Output the [x, y] coordinate of the center of the cell containing the given text.  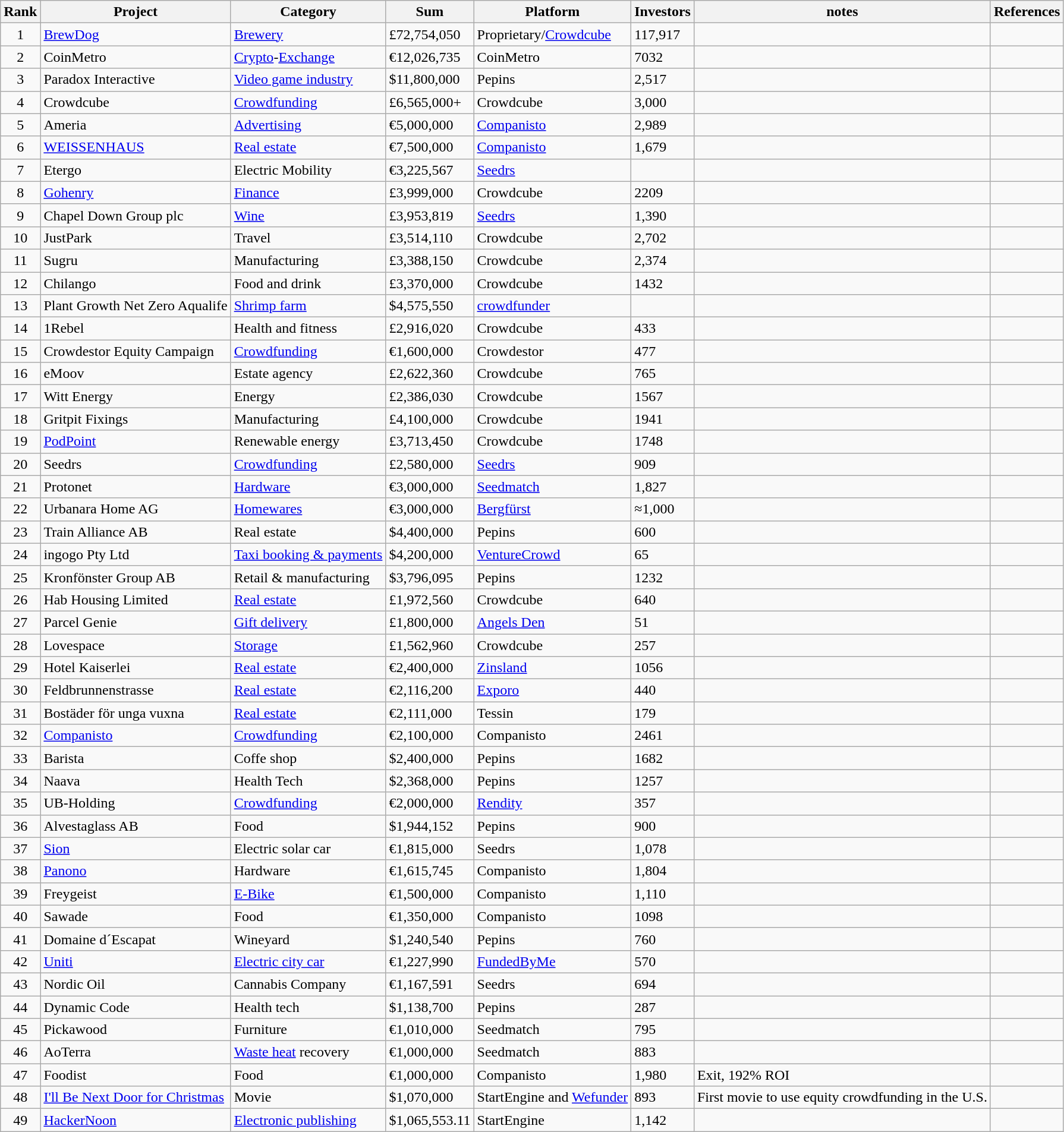
Freygeist [136, 894]
FundedByMe [553, 961]
Renewable energy [308, 442]
1941 [663, 419]
Urbanara Home AG [136, 509]
€1,600,000 [430, 351]
1257 [663, 781]
€2,000,000 [430, 803]
287 [663, 1007]
JustPark [136, 238]
Naava [136, 781]
$4,400,000 [430, 532]
Retail & manufacturing [308, 577]
Ameria [136, 125]
£72,754,050 [430, 34]
21 [20, 487]
Panono [136, 871]
11 [20, 260]
€1,500,000 [430, 894]
Advertising [308, 125]
17 [20, 396]
$2,368,000 [430, 781]
$1,065,553.11 [430, 1120]
1Rebel [136, 329]
433 [663, 329]
ingogo Pty Ltd [136, 554]
Hab Housing Limited [136, 600]
Chilango [136, 283]
2461 [663, 736]
37 [20, 849]
$1,240,540 [430, 939]
Plant Growth Net Zero Aqualife [136, 306]
Health and fitness [308, 329]
£2,580,000 [430, 464]
1,980 [663, 1075]
Gohenry [136, 193]
28 [20, 645]
UB-Holding [136, 803]
9 [20, 215]
24 [20, 554]
£1,562,960 [430, 645]
1748 [663, 442]
46 [20, 1052]
Taxi booking & payments [308, 554]
€2,400,000 [430, 668]
StartEngine and Wefunder [553, 1098]
Rank [20, 12]
257 [663, 645]
£3,953,819 [430, 215]
$1,944,152 [430, 826]
£3,370,000 [430, 283]
Waste heat recovery [308, 1052]
1,679 [663, 147]
€5,000,000 [430, 125]
Nordic Oil [136, 984]
€2,100,000 [430, 736]
1,078 [663, 849]
I'll Be Next Door for Christmas [136, 1098]
Sum [430, 12]
eMoov [136, 374]
117,917 [663, 34]
48 [20, 1098]
Alvestaglass AB [136, 826]
£3,999,000 [430, 193]
Hotel Kaiserlei [136, 668]
BrewDog [136, 34]
765 [663, 374]
16 [20, 374]
3 [20, 80]
Travel [308, 238]
1056 [663, 668]
Electric city car [308, 961]
8 [20, 193]
€12,026,735 [430, 57]
32 [20, 736]
Protonet [136, 487]
Cannabis Company [308, 984]
23 [20, 532]
Foodist [136, 1075]
Shrimp farm [308, 306]
Feldbrunnenstrasse [136, 690]
909 [663, 464]
18 [20, 419]
65 [663, 554]
Sion [136, 849]
Storage [308, 645]
7032 [663, 57]
6 [20, 147]
570 [663, 961]
Wine [308, 215]
Gritpit Fixings [136, 419]
20 [20, 464]
£2,622,360 [430, 374]
5 [20, 125]
notes [842, 12]
First movie to use equity crowdfunding in the U.S. [842, 1098]
£2,386,030 [430, 396]
Exporo [553, 690]
1232 [663, 577]
€1,815,000 [430, 849]
Sugru [136, 260]
Electric Mobility [308, 170]
694 [663, 984]
crowdfunder [553, 306]
36 [20, 826]
41 [20, 939]
€1,167,591 [430, 984]
Pickawood [136, 1030]
Proprietary/Crowdcube [553, 34]
34 [20, 781]
$4,200,000 [430, 554]
45 [20, 1030]
13 [20, 306]
2209 [663, 193]
22 [20, 509]
Health Tech [308, 781]
Witt Energy [136, 396]
E-Bike [308, 894]
1,110 [663, 894]
Rendity [553, 803]
Uniti [136, 961]
Crowdestor [553, 351]
HackerNoon [136, 1120]
43 [20, 984]
2,989 [663, 125]
References [1027, 12]
440 [663, 690]
$1,138,700 [430, 1007]
357 [663, 803]
3,000 [663, 102]
29 [20, 668]
Finance [308, 193]
€1,615,745 [430, 871]
£1,800,000 [430, 622]
Crypto-Exchange [308, 57]
19 [20, 442]
35 [20, 803]
Electronic publishing [308, 1120]
1432 [663, 283]
47 [20, 1075]
Sawade [136, 916]
893 [663, 1098]
€1,227,990 [430, 961]
AoTerra [136, 1052]
WEISSENHAUS [136, 147]
795 [663, 1030]
Lovespace [136, 645]
Gift delivery [308, 622]
Wineyard [308, 939]
PodPoint [136, 442]
51 [663, 622]
44 [20, 1007]
1 [20, 34]
2 [20, 57]
Project [136, 12]
Homewares [308, 509]
€1,350,000 [430, 916]
Kronfönster Group AB [136, 577]
Platform [553, 12]
Train Alliance AB [136, 532]
£3,713,450 [430, 442]
14 [20, 329]
Video game industry [308, 80]
$2,400,000 [430, 758]
StartEngine [553, 1120]
$3,796,095 [430, 577]
Exit, 192% ROI [842, 1075]
883 [663, 1052]
10 [20, 238]
£3,514,110 [430, 238]
38 [20, 871]
2,517 [663, 80]
Health tech [308, 1007]
$1,070,000 [430, 1098]
Dynamic Code [136, 1007]
27 [20, 622]
Tessin [553, 713]
Estate agency [308, 374]
Chapel Down Group plc [136, 215]
Coffe shop [308, 758]
1,142 [663, 1120]
Electric solar car [308, 849]
Angels Den [553, 622]
Barista [136, 758]
12 [20, 283]
£3,388,150 [430, 260]
1,827 [663, 487]
Zinsland [553, 668]
€1,010,000 [430, 1030]
Parcel Genie [136, 622]
Furniture [308, 1030]
26 [20, 600]
≈1,000 [663, 509]
VentureCrowd [553, 554]
€7,500,000 [430, 147]
2,374 [663, 260]
179 [663, 713]
39 [20, 894]
477 [663, 351]
30 [20, 690]
€3,225,567 [430, 170]
Food and drink [308, 283]
Domaine d´Escapat [136, 939]
$4,575,550 [430, 306]
4 [20, 102]
Brewery [308, 34]
25 [20, 577]
Crowdestor Equity Campaign [136, 351]
49 [20, 1120]
Paradox Interactive [136, 80]
Investors [663, 12]
£6,565,000+ [430, 102]
Category [308, 12]
1567 [663, 396]
€2,116,200 [430, 690]
900 [663, 826]
31 [20, 713]
7 [20, 170]
33 [20, 758]
1,390 [663, 215]
£4,100,000 [430, 419]
1682 [663, 758]
15 [20, 351]
760 [663, 939]
Bergfürst [553, 509]
Movie [308, 1098]
2,702 [663, 238]
1098 [663, 916]
$11,800,000 [430, 80]
£2,916,020 [430, 329]
40 [20, 916]
1,804 [663, 871]
42 [20, 961]
Bostäder för unga vuxna [136, 713]
Energy [308, 396]
640 [663, 600]
Etergo [136, 170]
600 [663, 532]
£1,972,560 [430, 600]
€2,111,000 [430, 713]
